Return [x, y] of the center of cell containing provided text 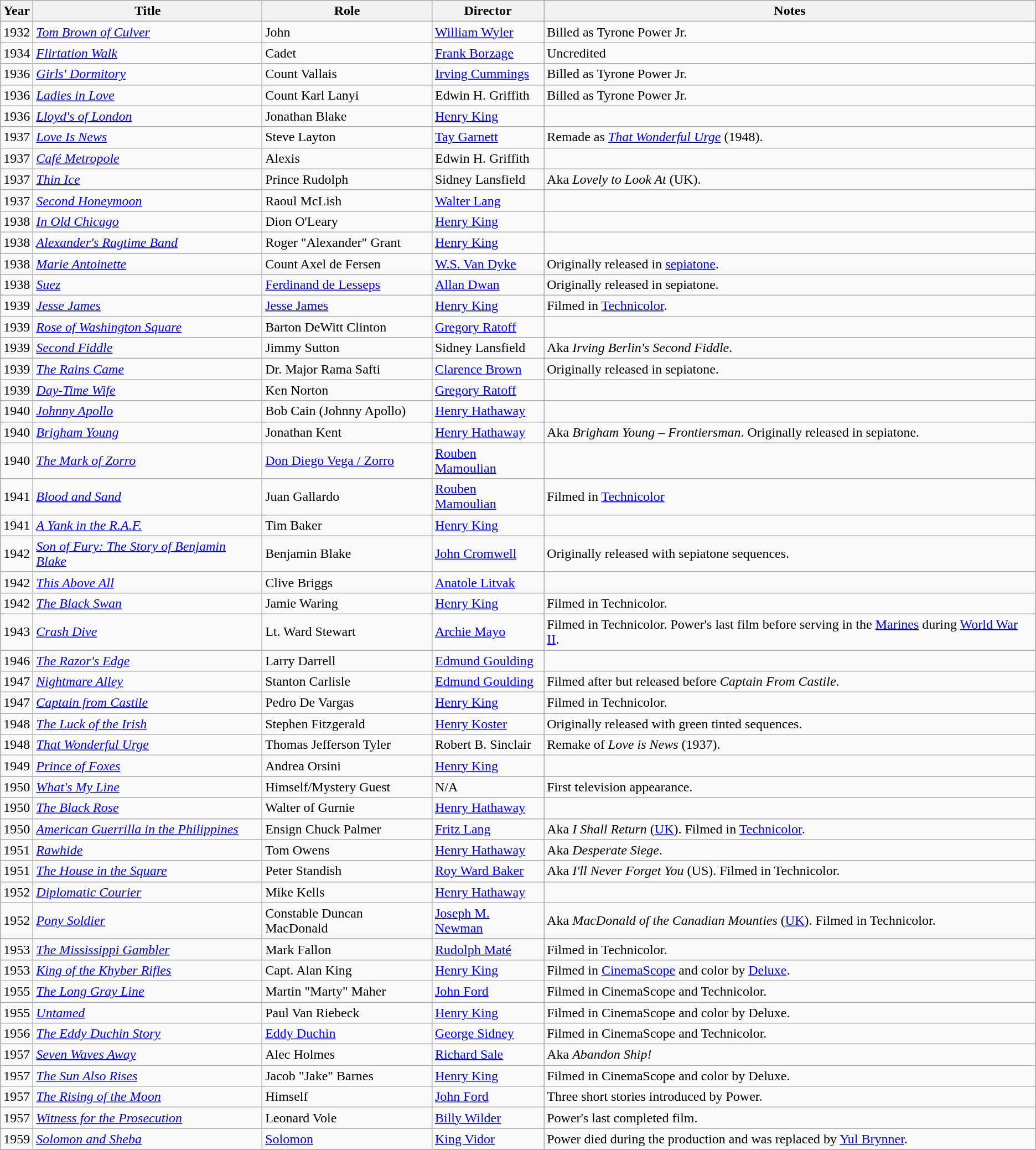
N/A [488, 787]
Jonathan Kent [348, 432]
Andrea Orsini [348, 766]
Stephen Fitzgerald [348, 724]
Larry Darrell [348, 660]
The Long Gray Line [148, 991]
W.S. Van Dyke [488, 264]
Café Metropole [148, 158]
Constable Duncan MacDonald [348, 921]
Filmed after but released before Captain From Castile. [790, 682]
Seven Waves Away [148, 1055]
Diplomatic Courier [148, 892]
1956 [17, 1034]
Alec Holmes [348, 1055]
Ferdinand de Lesseps [348, 285]
King Vidor [488, 1139]
Aka MacDonald of the Canadian Mounties (UK). Filmed in Technicolor. [790, 921]
Prince Rudolph [348, 179]
Jimmy Sutton [348, 348]
Ensign Chuck Palmer [348, 829]
First television appearance. [790, 787]
Tim Baker [348, 525]
1949 [17, 766]
The House in the Square [148, 871]
Frank Borzage [488, 53]
Alexander's Ragtime Band [148, 242]
The Razor's Edge [148, 660]
Irving Cummings [488, 74]
Rose of Washington Square [148, 327]
Three short stories introduced by Power. [790, 1097]
Himself [348, 1097]
Capt. Alan King [348, 970]
Lt. Ward Stewart [348, 632]
Ladies in Love [148, 95]
Count Karl Lanyi [348, 95]
Eddy Duchin [348, 1034]
Love Is News [148, 137]
Count Vallais [348, 74]
John Cromwell [488, 553]
John [348, 32]
Walter Lang [488, 200]
Crash Dive [148, 632]
Himself/Mystery Guest [348, 787]
Brigham Young [148, 432]
Marie Antoinette [148, 264]
This Above All [148, 582]
What's My Line [148, 787]
Clive Briggs [348, 582]
Paul Van Riebeck [348, 1012]
Aka I Shall Return (UK). Filmed in Technicolor. [790, 829]
Girls' Dormitory [148, 74]
Lloyd's of London [148, 116]
Originally released with sepiatone sequences. [790, 553]
Son of Fury: The Story of Benjamin Blake [148, 553]
Tay Garnett [488, 137]
The Eddy Duchin Story [148, 1034]
Director [488, 11]
Power died during the production and was replaced by Yul Brynner. [790, 1139]
Cadet [348, 53]
Roy Ward Baker [488, 871]
Raoul McLish [348, 200]
Uncredited [790, 53]
Notes [790, 11]
Title [148, 11]
1946 [17, 660]
Allan Dwan [488, 285]
Henry Koster [488, 724]
Aka Desperate Siege. [790, 850]
Power's last completed film. [790, 1118]
Remade as That Wonderful Urge (1948). [790, 137]
Dion O'Leary [348, 221]
Prince of Foxes [148, 766]
Rawhide [148, 850]
1932 [17, 32]
1943 [17, 632]
Don Diego Vega / Zorro [348, 460]
Aka Abandon Ship! [790, 1055]
The Mississippi Gambler [148, 949]
Untamed [148, 1012]
Second Honeymoon [148, 200]
Roger "Alexander" Grant [348, 242]
George Sidney [488, 1034]
Second Fiddle [148, 348]
Aka I'll Never Forget You (US). Filmed in Technicolor. [790, 871]
Nightmare Alley [148, 682]
Robert B. Sinclair [488, 745]
A Yank in the R.A.F. [148, 525]
Count Axel de Fersen [348, 264]
The Black Swan [148, 603]
In Old Chicago [148, 221]
Pedro De Vargas [348, 703]
Originally released with green tinted sequences. [790, 724]
Blood and Sand [148, 497]
Steve Layton [348, 137]
Mike Kells [348, 892]
The Mark of Zorro [148, 460]
Billy Wilder [488, 1118]
Role [348, 11]
Peter Standish [348, 871]
Stanton Carlisle [348, 682]
Pony Soldier [148, 921]
Thomas Jefferson Tyler [348, 745]
Jamie Waring [348, 603]
Ken Norton [348, 390]
Aka Irving Berlin's Second Fiddle. [790, 348]
King of the Khyber Rifles [148, 970]
Rudolph Maté [488, 949]
The Rising of the Moon [148, 1097]
Walter of Gurnie [348, 808]
Witness for the Prosecution [148, 1118]
American Guerrilla in the Philippines [148, 829]
Anatole Litvak [488, 582]
Fritz Lang [488, 829]
Solomon and Sheba [148, 1139]
Bob Cain (Johnny Apollo) [348, 411]
Dr. Major Rama Safti [348, 369]
Aka Lovely to Look At (UK). [790, 179]
Juan Gallardo [348, 497]
Clarence Brown [488, 369]
The Sun Also Rises [148, 1076]
Tom Owens [348, 850]
Captain from Castile [148, 703]
Barton DeWitt Clinton [348, 327]
Tom Brown of Culver [148, 32]
Joseph M. Newman [488, 921]
Day-Time Wife [148, 390]
That Wonderful Urge [148, 745]
Archie Mayo [488, 632]
1959 [17, 1139]
Martin "Marty" Maher [348, 991]
Thin Ice [148, 179]
Solomon [348, 1139]
Johnny Apollo [148, 411]
1934 [17, 53]
Suez [148, 285]
Remake of Love is News (1937). [790, 745]
Leonard Vole [348, 1118]
Aka Brigham Young – Frontiersman. Originally released in sepiatone. [790, 432]
Year [17, 11]
Jacob "Jake" Barnes [348, 1076]
Benjamin Blake [348, 553]
The Rains Came [148, 369]
Alexis [348, 158]
William Wyler [488, 32]
The Luck of the Irish [148, 724]
Jonathan Blake [348, 116]
Richard Sale [488, 1055]
The Black Rose [148, 808]
Mark Fallon [348, 949]
Filmed in Technicolor [790, 497]
Filmed in Technicolor. Power's last film before serving in the Marines during World War II. [790, 632]
Flirtation Walk [148, 53]
